Return [X, Y] of the center of cell containing provided text 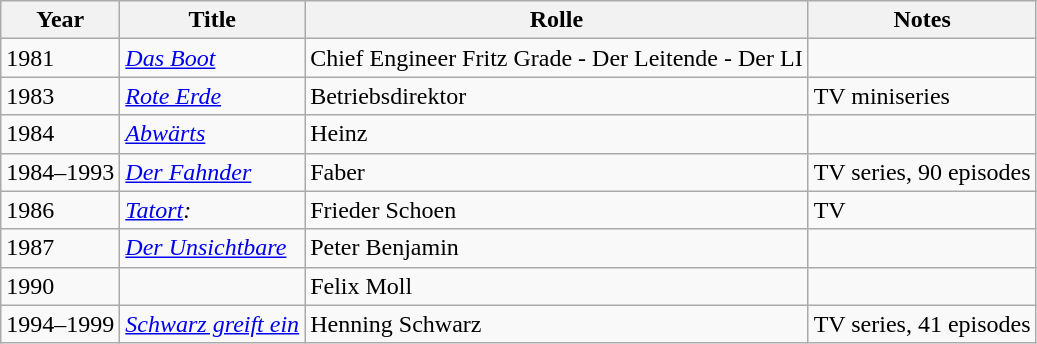
1986 [60, 210]
Das Boot [212, 58]
Der Unsichtbare [212, 248]
Der Fahnder [212, 172]
TV series, 41 episodes [922, 324]
1990 [60, 286]
1983 [60, 96]
TV [922, 210]
1984 [60, 134]
Rote Erde [212, 96]
Felix Moll [557, 286]
1984–1993 [60, 172]
Title [212, 20]
1994–1999 [60, 324]
Abwärts [212, 134]
TV miniseries [922, 96]
Henning Schwarz [557, 324]
Betriebsdirektor [557, 96]
Tatort: [212, 210]
1987 [60, 248]
Heinz [557, 134]
Faber [557, 172]
1981 [60, 58]
Year [60, 20]
Notes [922, 20]
Frieder Schoen [557, 210]
Chief Engineer Fritz Grade - Der Leitende - Der LI [557, 58]
Rolle [557, 20]
TV series, 90 episodes [922, 172]
Schwarz greift ein [212, 324]
Peter Benjamin [557, 248]
